Scan for the cell matching the given text and deliver its [x, y] coordinate at center. 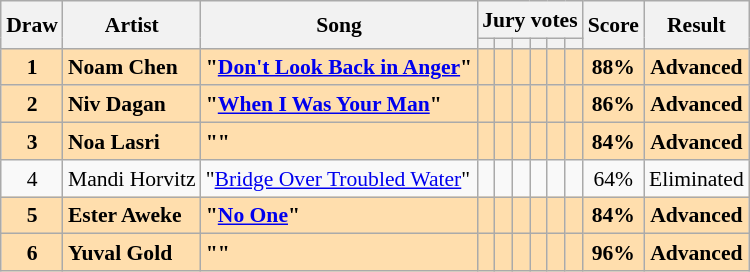
2 [32, 104]
Noa Lasri [132, 142]
86% [614, 104]
Draw [32, 24]
"Bridge Over Troubled Water" [339, 178]
"No One" [339, 216]
Song [339, 24]
Mandi Horvitz [132, 178]
4 [32, 178]
Noam Chen [132, 66]
Result [696, 24]
1 [32, 66]
64% [614, 178]
88% [614, 66]
"Don't Look Back in Anger" [339, 66]
Ester Aweke [132, 216]
Niv Dagan [132, 104]
Eliminated [696, 178]
Jury votes [530, 20]
6 [32, 252]
Yuval Gold [132, 252]
5 [32, 216]
Score [614, 24]
96% [614, 252]
3 [32, 142]
"When I Was Your Man" [339, 104]
Artist [132, 24]
